Extract the (x, y) coordinate from the center of the cell holding the provided text.  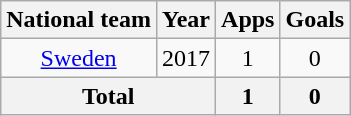
Goals (315, 20)
National team (79, 20)
Year (186, 20)
Sweden (79, 58)
Apps (248, 20)
Total (108, 96)
2017 (186, 58)
